Detect which cell encompasses the target text, then output its [X, Y] center coordinate. 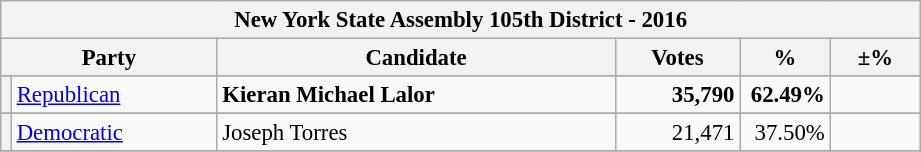
Democratic [114, 133]
Votes [678, 58]
37.50% [785, 133]
Republican [114, 95]
Party [109, 58]
21,471 [678, 133]
62.49% [785, 95]
New York State Assembly 105th District - 2016 [461, 20]
Joseph Torres [416, 133]
Candidate [416, 58]
35,790 [678, 95]
% [785, 58]
±% [875, 58]
Kieran Michael Lalor [416, 95]
